Return the (X, Y) coordinate for the center point of the cell that contains the specified text.  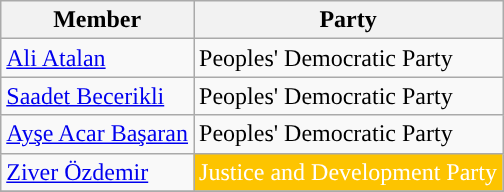
Party (348, 20)
Saadet Becerikli (98, 96)
Ali Atalan (98, 58)
Justice and Development Party (348, 172)
Ayşe Acar Başaran (98, 134)
Member (98, 20)
Ziver Özdemir (98, 172)
